Detect which cell encompasses the target text, then output its [x, y] center coordinate. 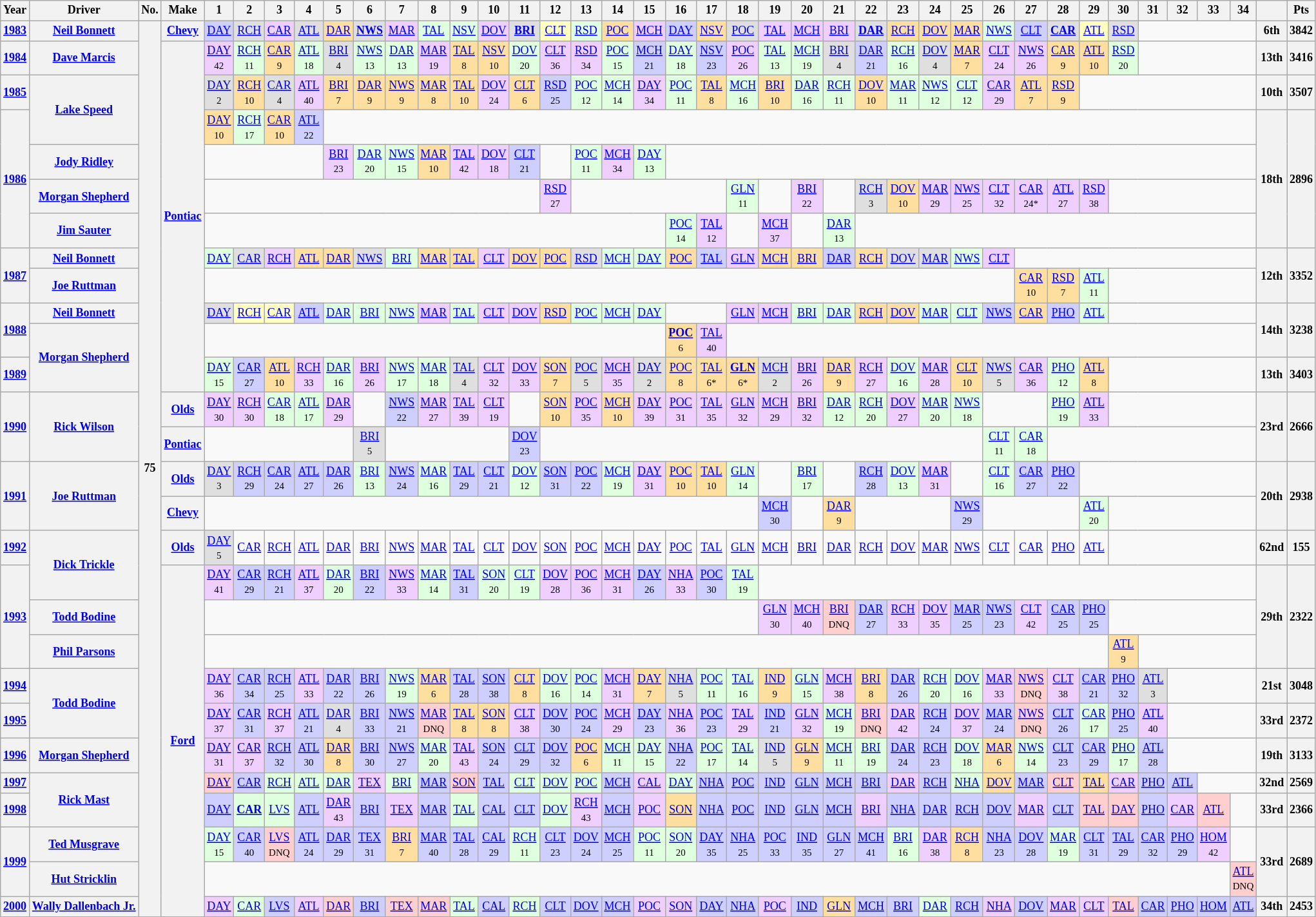
NWS17 [402, 375]
NSV23 [711, 58]
CLT42 [1031, 617]
MAR18 [434, 375]
DAY10 [219, 127]
NSV10 [494, 58]
CAR21 [1094, 686]
MCH40 [807, 617]
RCH16 [903, 58]
HOM42 [1213, 845]
MAR14 [434, 583]
1 [219, 10]
23rd [1272, 427]
6 [370, 10]
Driver [84, 10]
BRI13 [370, 479]
NHA23 [999, 845]
MAR29 [935, 197]
TAL35 [711, 409]
RSD38 [1094, 197]
DAR22 [339, 686]
GLN6* [743, 375]
DOV32 [556, 755]
ATL7 [1031, 93]
27 [1031, 10]
TAL4 [464, 375]
14 [617, 10]
PHO19 [1063, 409]
62nd [1272, 548]
DOV13 [903, 479]
12th [1272, 276]
3238 [1302, 330]
DAY41 [219, 583]
5 [339, 10]
2453 [1302, 906]
3416 [1302, 58]
CAR31 [249, 721]
1999 [15, 862]
CAR24* [1031, 197]
PHO22 [1063, 479]
31 [1153, 10]
MCH34 [617, 162]
IND9 [775, 686]
75 [150, 468]
RSD9 [1063, 93]
RCH23 [935, 755]
NWS14 [1031, 755]
TAL40 [711, 340]
Dick Trickle [84, 565]
NHA5 [681, 686]
CAR34 [249, 686]
DOV20 [525, 58]
34 [1243, 10]
MAR7 [967, 58]
NWS9 [402, 93]
IND5 [775, 755]
POC22 [586, 479]
16 [681, 10]
IND35 [807, 845]
2322 [1302, 617]
Jody Ridley [84, 162]
3133 [1302, 755]
4 [309, 10]
2000 [15, 906]
MAR40 [434, 845]
CLT11 [999, 444]
NWS15 [402, 162]
ATL9 [1123, 652]
2366 [1302, 810]
NWS19 [402, 686]
ATL3 [1153, 686]
RSD20 [1123, 58]
PHO29 [1183, 845]
CLT31 [1094, 845]
RSD25 [556, 93]
1984 [15, 58]
RCH17 [249, 127]
MAR24 [999, 721]
32nd [1272, 782]
2689 [1302, 862]
NWS24 [402, 479]
11 [525, 10]
DOV37 [967, 721]
RCH28 [871, 479]
CAR4 [280, 93]
DOV4 [935, 58]
CLT8 [525, 686]
DAY30 [219, 409]
RSD27 [556, 197]
CAR36 [1031, 375]
GLN11 [743, 197]
DAY34 [650, 93]
Ted Musgrave [84, 845]
8 [434, 10]
TEX31 [370, 845]
CLT16 [999, 479]
MCH2 [775, 375]
NHA36 [681, 721]
MAR31 [935, 479]
1988 [15, 330]
Year [15, 10]
BRI16 [903, 845]
DAR24 [903, 755]
1998 [15, 810]
BRI17 [807, 479]
MCH25 [617, 845]
Lake Speed [84, 110]
1992 [15, 548]
POC36 [586, 583]
MAR27 [434, 409]
TAL39 [464, 409]
BRI8 [871, 686]
2666 [1302, 427]
DOV35 [935, 617]
POC15 [617, 58]
TAL14 [743, 755]
1993 [15, 617]
IND21 [775, 721]
21 [839, 10]
RCH43 [586, 810]
CLT10 [967, 375]
MAR11 [903, 93]
3 [280, 10]
MAR10 [434, 162]
ATL11 [1094, 285]
24 [935, 10]
1994 [15, 686]
18 [743, 10]
SON24 [494, 755]
Phil Parsons [84, 652]
DAY18 [681, 58]
Ford [183, 741]
13 [586, 10]
ATL18 [309, 58]
DOV12 [525, 479]
TAL19 [743, 583]
SON8 [494, 721]
MCH37 [775, 231]
RCH10 [249, 93]
NWS27 [402, 755]
25 [967, 10]
MAR16 [434, 479]
GLN30 [775, 617]
LVSDNQ [280, 845]
1996 [15, 755]
RCH24 [935, 721]
MCH30 [775, 514]
1986 [15, 179]
3842 [1302, 31]
19 [775, 10]
1997 [15, 782]
33 [1213, 10]
CLT12 [967, 93]
NWS33 [402, 583]
14th [1272, 330]
CLT6 [525, 93]
20 [807, 10]
29th [1272, 617]
DAY7 [650, 686]
MCH10 [617, 409]
POC35 [586, 409]
POC24 [586, 721]
NWS22 [402, 409]
PHO32 [1123, 686]
RSD7 [1063, 285]
POC23 [711, 721]
DAY42 [219, 58]
19th [1272, 755]
DOV23 [525, 444]
DAR42 [903, 721]
32 [1183, 10]
12 [556, 10]
BRI33 [370, 721]
BRI19 [871, 755]
ATL24 [309, 845]
Wally Dallenbach Jr. [84, 906]
NWS18 [967, 409]
15 [650, 10]
POC10 [681, 479]
DOV33 [525, 375]
Rick Wilson [84, 427]
155 [1302, 548]
RCH27 [871, 375]
MAR8 [434, 93]
NHA22 [681, 755]
CAL29 [494, 845]
RCH8 [967, 845]
CAR40 [249, 845]
3352 [1302, 276]
CLT26 [1063, 721]
No. [150, 10]
POC26 [743, 58]
7 [402, 10]
POC12 [586, 93]
3048 [1302, 686]
PHO17 [1123, 755]
DOV30 [556, 721]
28 [1063, 10]
CLT36 [556, 58]
NWS5 [999, 375]
SON10 [556, 409]
DAY37 [219, 721]
HOM [1213, 906]
MARDNQ [434, 721]
BRI5 [370, 444]
NWS12 [935, 93]
29 [1094, 10]
CAR24 [280, 479]
MAR28 [935, 375]
DAR38 [935, 845]
RCH3 [871, 197]
TAL13 [775, 58]
DAY23 [650, 721]
RCH30 [249, 409]
TAL42 [464, 162]
BRI10 [775, 93]
ATLDNQ [1243, 879]
DAR27 [871, 617]
ATL37 [309, 583]
1989 [15, 375]
DAR21 [871, 58]
DAY5 [219, 548]
MAR33 [999, 686]
1991 [15, 496]
BRI30 [370, 755]
DAR43 [339, 810]
CLT24 [999, 58]
NWS23 [999, 617]
RCH32 [280, 755]
CLT29 [525, 755]
Rick Mast [84, 800]
DAY36 [219, 686]
2372 [1302, 721]
1983 [15, 31]
NWS26 [1031, 58]
GLN9 [807, 755]
NWS25 [967, 197]
18th [1272, 179]
26 [999, 10]
DAY3 [219, 479]
ATL8 [1094, 375]
ATL20 [1094, 514]
ATL30 [309, 755]
TAL12 [711, 231]
ATL22 [309, 127]
3507 [1302, 93]
RCH25 [280, 686]
ATL17 [309, 409]
23 [903, 10]
22 [871, 10]
2938 [1302, 496]
3403 [1302, 375]
DAR4 [339, 721]
POC17 [711, 755]
DAR8 [339, 755]
ATL28 [1153, 755]
ATL21 [309, 721]
SON31 [556, 479]
POC33 [775, 845]
CAR37 [249, 755]
DAY39 [650, 409]
Make [183, 10]
34th [1272, 906]
Pts [1302, 10]
SON38 [494, 686]
GLN15 [807, 686]
MCH35 [617, 375]
TAL31 [464, 583]
21st [1272, 686]
TAL16 [743, 686]
GLN27 [839, 845]
MCH14 [617, 93]
NHA33 [681, 583]
POC30 [711, 583]
MCH21 [650, 58]
2896 [1302, 179]
CAR32 [1153, 845]
9 [464, 10]
CAR17 [1094, 721]
TAL6* [711, 375]
2 [249, 10]
CAR25 [1063, 617]
30 [1123, 10]
MCH16 [743, 93]
17 [711, 10]
RCH37 [280, 721]
NHA25 [743, 845]
2569 [1302, 782]
20th [1272, 496]
RCH29 [249, 479]
10th [1272, 93]
1985 [15, 93]
NWS13 [370, 58]
MCH41 [871, 845]
NWS29 [967, 514]
RCH21 [280, 583]
PHO12 [1063, 375]
POC8 [681, 375]
MCH38 [839, 686]
6th [1272, 31]
1995 [15, 721]
POC31 [681, 409]
BRI23 [339, 162]
POC5 [586, 375]
Hut Stricklin [84, 879]
1990 [15, 427]
DAY13 [650, 162]
Dave Marcis [84, 58]
DAY35 [711, 845]
1987 [15, 276]
NWS21 [402, 721]
TAL43 [464, 755]
GLN14 [743, 479]
BRI32 [807, 409]
DAR12 [839, 409]
MAR25 [967, 617]
DAY26 [650, 583]
10 [494, 10]
Jim Sauter [84, 231]
DOV27 [903, 409]
RSD34 [586, 58]
SON7 [556, 375]
